Pinpoint the cell where the given text exists, returning its [x, y] midpoint coordinate. 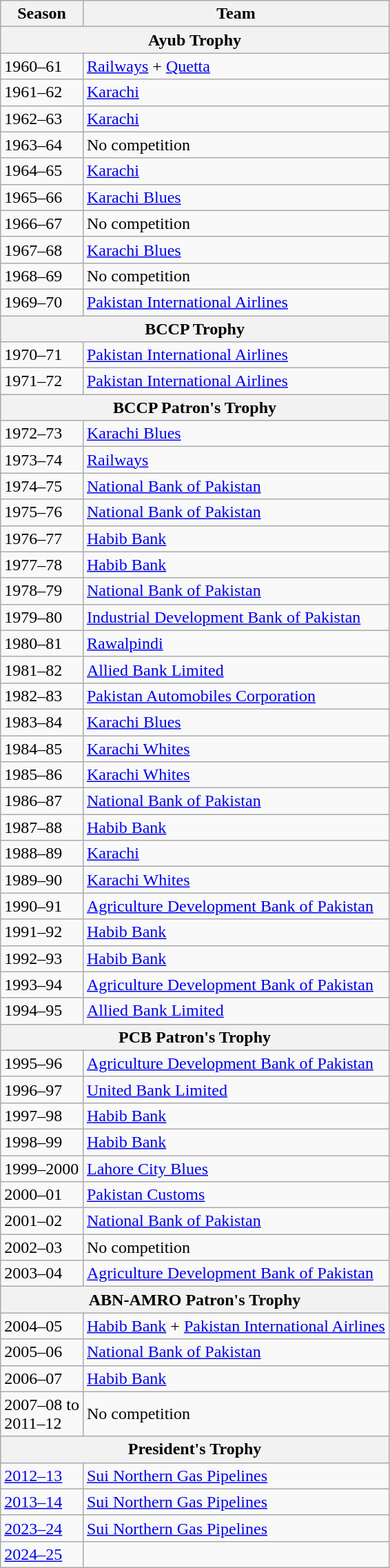
Rawalpindi [236, 643]
Railways [236, 460]
1983–84 [42, 722]
1996–97 [42, 1089]
1977–78 [42, 565]
1975–76 [42, 512]
Lahore City Blues [236, 1169]
BCCP Trophy [195, 329]
PCB Patron's Trophy [195, 1037]
1999–2000 [42, 1169]
Habib Bank + Pakistan International Airlines [236, 1326]
ABN-AMRO Patron's Trophy [195, 1300]
1971–72 [42, 381]
1990–91 [42, 906]
2007–08 to2011–12 [42, 1414]
1962–63 [42, 119]
1998–99 [42, 1142]
United Bank Limited [236, 1089]
2000–01 [42, 1195]
1961–62 [42, 92]
1988–89 [42, 854]
1991–92 [42, 932]
1972–73 [42, 434]
2002–03 [42, 1247]
1974–75 [42, 486]
2013–14 [42, 1502]
1970–71 [42, 355]
1992–93 [42, 958]
Industrial Development Bank of Pakistan [236, 617]
2006–07 [42, 1378]
1993–94 [42, 985]
2024–25 [42, 1554]
1987–88 [42, 827]
2001–02 [42, 1221]
1995–96 [42, 1063]
Ayub Trophy [195, 40]
2004–05 [42, 1326]
1964–65 [42, 171]
1969–70 [42, 302]
Season [42, 14]
BCCP Patron's Trophy [195, 408]
2005–06 [42, 1352]
Team [236, 14]
1980–81 [42, 643]
Pakistan Customs [236, 1195]
1965–66 [42, 197]
2023–24 [42, 1528]
1976–77 [42, 539]
President's Trophy [195, 1449]
1968–69 [42, 276]
1985–86 [42, 775]
1973–74 [42, 460]
Railways + Quetta [236, 66]
1997–98 [42, 1116]
2003–04 [42, 1274]
Pakistan Automobiles Corporation [236, 696]
1984–85 [42, 748]
1978–79 [42, 591]
1986–87 [42, 801]
1981–82 [42, 670]
1982–83 [42, 696]
1960–61 [42, 66]
1989–90 [42, 880]
1966–67 [42, 223]
1994–95 [42, 1011]
1967–68 [42, 250]
1979–80 [42, 617]
2012–13 [42, 1476]
1963–64 [42, 145]
